Detect which cell encompasses the target text, then output its [X, Y] center coordinate. 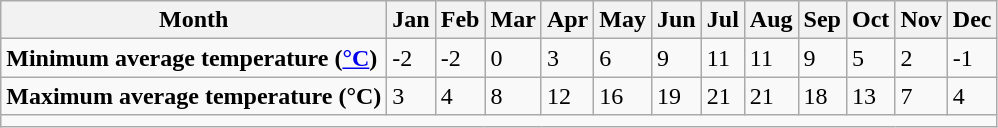
7 [921, 96]
Jan [411, 20]
Maximum average temperature (°C) [194, 96]
19 [676, 96]
0 [513, 58]
Oct [870, 20]
Apr [567, 20]
12 [567, 96]
Mar [513, 20]
May [623, 20]
Dec [972, 20]
Jul [722, 20]
Feb [460, 20]
Sep [822, 20]
13 [870, 96]
2 [921, 58]
Month [194, 20]
Nov [921, 20]
6 [623, 58]
8 [513, 96]
Minimum average temperature (°C) [194, 58]
5 [870, 58]
16 [623, 96]
18 [822, 96]
Aug [771, 20]
-1 [972, 58]
Jun [676, 20]
